For the text-containing cell, return its midpoint in (x, y) coordinate format. 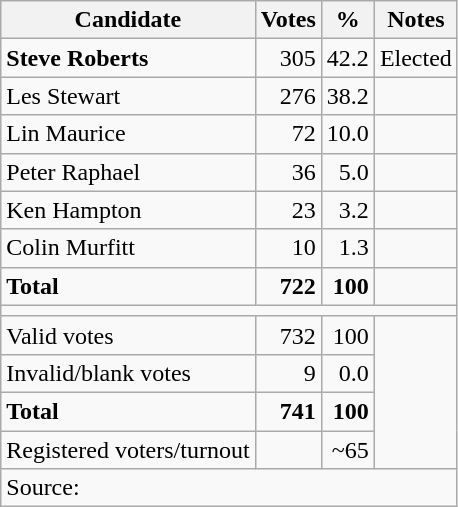
23 (288, 210)
Invalid/blank votes (128, 373)
732 (288, 335)
1.3 (348, 248)
~65 (348, 449)
Les Stewart (128, 96)
10 (288, 248)
Votes (288, 20)
0.0 (348, 373)
42.2 (348, 58)
Source: (230, 488)
Steve Roberts (128, 58)
38.2 (348, 96)
Colin Murfitt (128, 248)
722 (288, 286)
10.0 (348, 134)
Lin Maurice (128, 134)
36 (288, 172)
Registered voters/turnout (128, 449)
72 (288, 134)
5.0 (348, 172)
Candidate (128, 20)
741 (288, 411)
3.2 (348, 210)
Peter Raphael (128, 172)
Ken Hampton (128, 210)
Notes (416, 20)
9 (288, 373)
276 (288, 96)
305 (288, 58)
Elected (416, 58)
Valid votes (128, 335)
% (348, 20)
